Output the (x, y) coordinate of the center of the cell containing the given text.  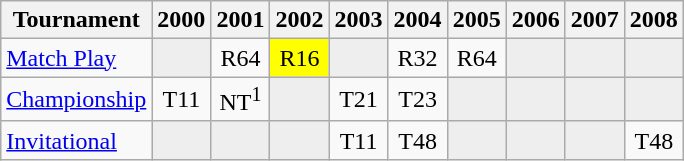
2007 (594, 20)
2000 (182, 20)
2002 (300, 20)
NT1 (240, 100)
T21 (358, 100)
R32 (418, 58)
R16 (300, 58)
2004 (418, 20)
Invitational (76, 140)
2008 (654, 20)
Tournament (76, 20)
Championship (76, 100)
2001 (240, 20)
T23 (418, 100)
2003 (358, 20)
2005 (476, 20)
2006 (536, 20)
Match Play (76, 58)
